Search for the cell housing the specified text and yield its [x, y] center coordinate. 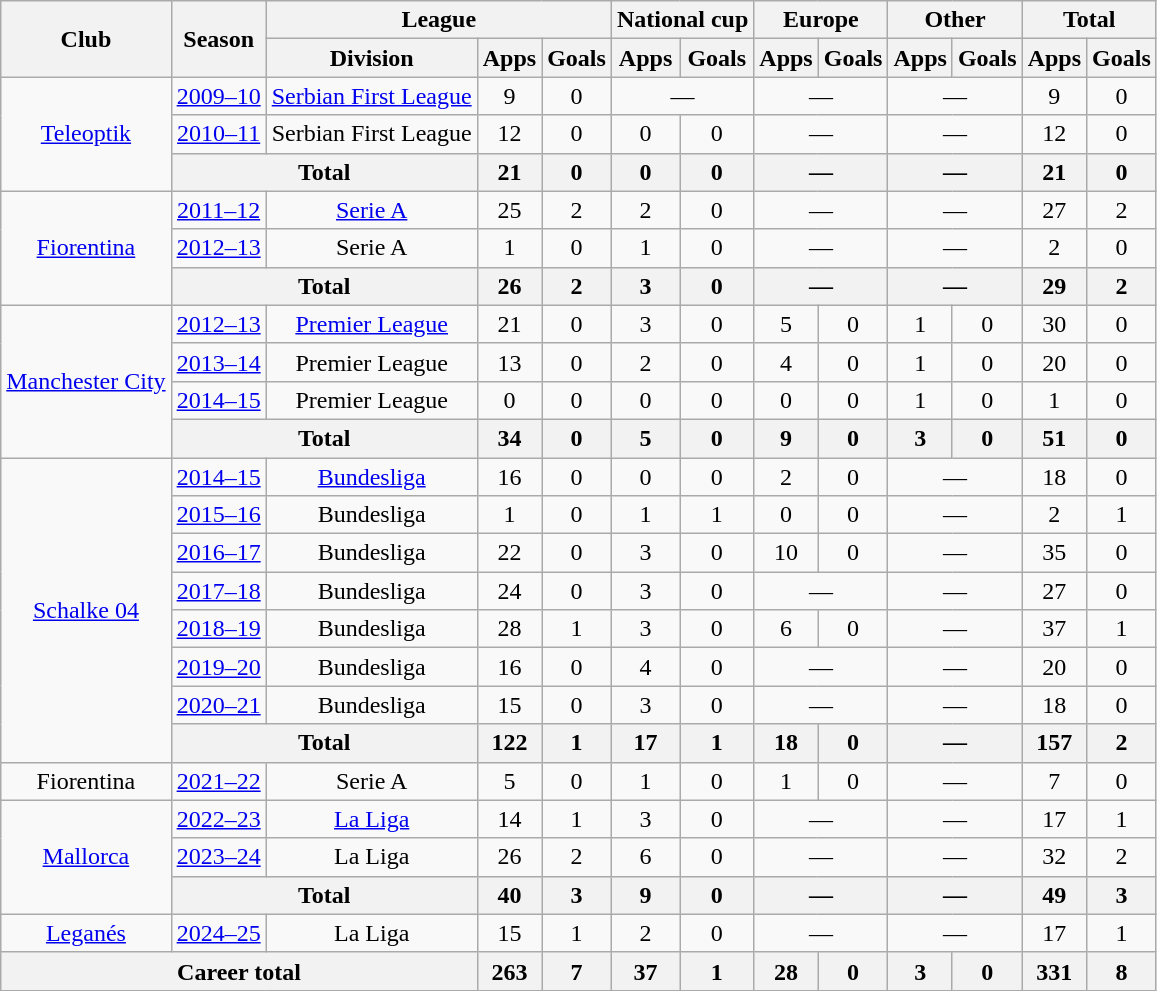
Schalke 04 [86, 610]
Europe [821, 20]
2013–14 [218, 362]
2015–16 [218, 515]
Mallorca [86, 857]
32 [1054, 857]
2021–22 [218, 781]
22 [509, 553]
263 [509, 971]
2022–23 [218, 819]
34 [509, 438]
Division [372, 58]
2010–11 [218, 134]
National cup [682, 20]
25 [509, 210]
13 [509, 362]
2009–10 [218, 96]
Career total [239, 971]
2024–25 [218, 933]
2016–17 [218, 553]
10 [786, 553]
24 [509, 591]
35 [1054, 553]
14 [509, 819]
157 [1054, 743]
331 [1054, 971]
Leganés [86, 933]
Club [86, 39]
2023–24 [218, 857]
League [438, 20]
2018–19 [218, 629]
30 [1054, 324]
122 [509, 743]
Manchester City [86, 381]
Teleoptik [86, 134]
Other [955, 20]
2017–18 [218, 591]
2019–20 [218, 667]
2011–12 [218, 210]
29 [1054, 286]
51 [1054, 438]
8 [1122, 971]
Season [218, 39]
40 [509, 895]
2020–21 [218, 705]
49 [1054, 895]
